Identify which cell holds the provided text, then report its [x, y] central coordinate. 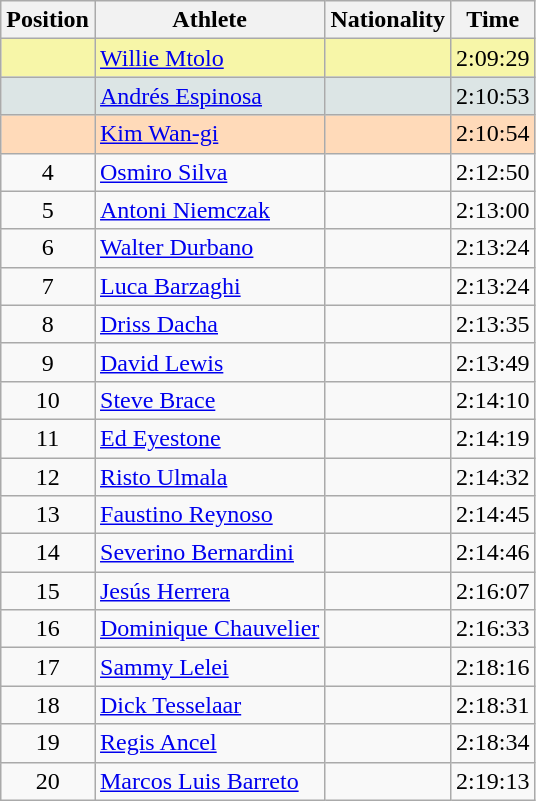
7 [48, 286]
15 [48, 591]
2:16:33 [493, 629]
11 [48, 438]
2:09:29 [493, 58]
2:13:00 [493, 210]
Position [48, 20]
16 [48, 629]
18 [48, 705]
2:10:53 [493, 96]
2:13:35 [493, 324]
Dominique Chauvelier [209, 629]
2:16:07 [493, 591]
Steve Brace [209, 400]
5 [48, 210]
Sammy Lelei [209, 667]
17 [48, 667]
Jesús Herrera [209, 591]
2:10:54 [493, 134]
4 [48, 172]
13 [48, 515]
2:14:45 [493, 515]
12 [48, 477]
Nationality [388, 20]
Willie Mtolo [209, 58]
Faustino Reynoso [209, 515]
2:14:46 [493, 553]
David Lewis [209, 362]
2:18:31 [493, 705]
2:12:50 [493, 172]
9 [48, 362]
2:14:19 [493, 438]
Andrés Espinosa [209, 96]
Osmiro Silva [209, 172]
Severino Bernardini [209, 553]
Risto Ulmala [209, 477]
2:18:34 [493, 743]
2:13:49 [493, 362]
Athlete [209, 20]
20 [48, 781]
10 [48, 400]
8 [48, 324]
19 [48, 743]
Luca Barzaghi [209, 286]
Ed Eyestone [209, 438]
6 [48, 248]
2:14:10 [493, 400]
Time [493, 20]
2:14:32 [493, 477]
14 [48, 553]
Dick Tesselaar [209, 705]
Regis Ancel [209, 743]
Marcos Luis Barreto [209, 781]
Antoni Niemczak [209, 210]
2:18:16 [493, 667]
Walter Durbano [209, 248]
2:19:13 [493, 781]
Driss Dacha [209, 324]
Kim Wan-gi [209, 134]
